Return the (X, Y) coordinate for the center point of the cell that contains the specified text.  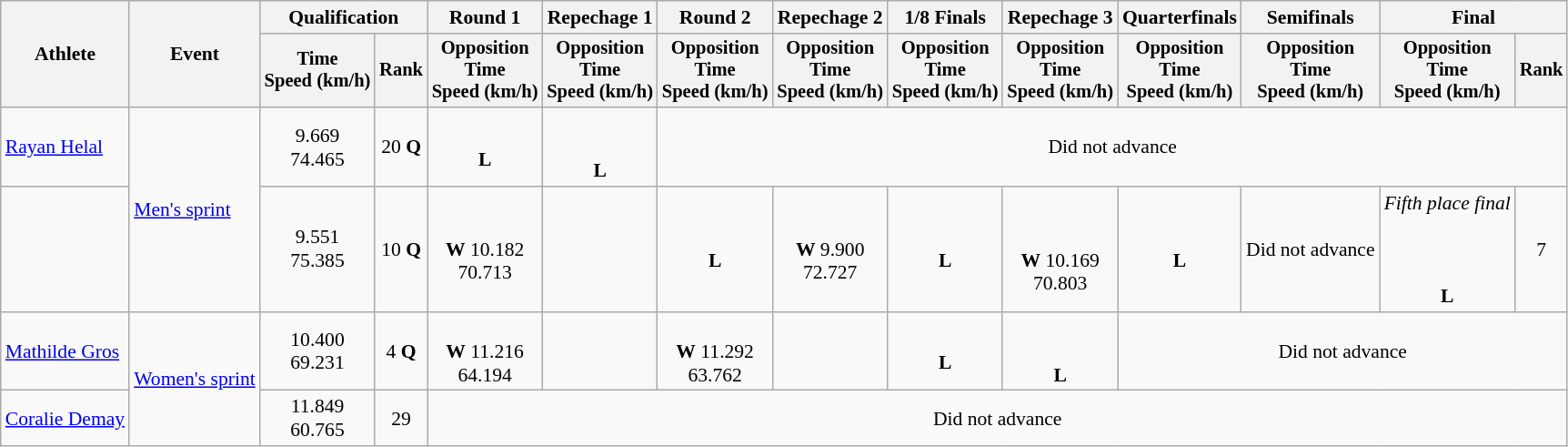
Repechage 1 (600, 17)
Quarterfinals (1180, 17)
W 10.16970.803 (1060, 249)
W 9.90072.727 (829, 249)
Semifinals (1311, 17)
Men's sprint (195, 209)
1/8 Finals (946, 17)
4 Q (401, 351)
10.40069.231 (318, 351)
Repechage 3 (1060, 17)
Mathilde Gros (65, 351)
Qualification (344, 17)
Round 2 (715, 17)
Athlete (65, 55)
20 Q (401, 147)
Women's sprint (195, 380)
29 (401, 419)
Event (195, 55)
W 10.18270.713 (486, 249)
W 11.21664.194 (486, 351)
9.55175.385 (318, 249)
Coralie Demay (65, 419)
W 11.29263.762 (715, 351)
10 Q (401, 249)
Fifth place finalL (1448, 249)
Round 1 (486, 17)
Final (1473, 17)
TimeSpeed (km/h) (318, 71)
11.84960.765 (318, 419)
7 (1542, 249)
Repechage 2 (829, 17)
9.66974.465 (318, 147)
Rayan Helal (65, 147)
